Provide the [X, Y] coordinate of the cell's center where the given text is located.  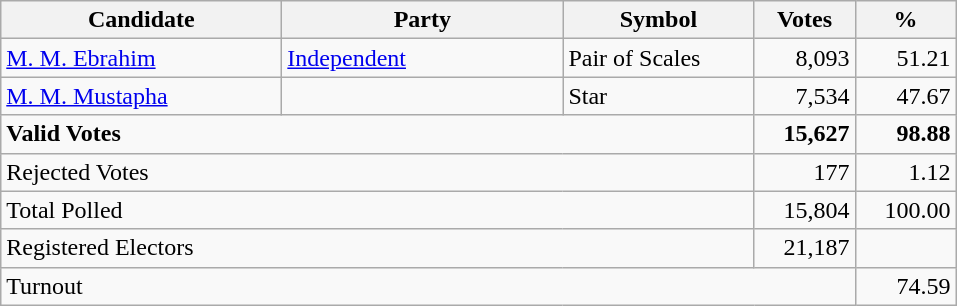
Star [658, 96]
% [906, 20]
51.21 [906, 58]
Registered Electors [378, 248]
Valid Votes [378, 134]
8,093 [804, 58]
74.59 [906, 286]
Votes [804, 20]
M. M. Mustapha [142, 96]
Total Polled [378, 210]
M. M. Ebrahim [142, 58]
15,627 [804, 134]
21,187 [804, 248]
Rejected Votes [378, 172]
7,534 [804, 96]
47.67 [906, 96]
Independent [422, 58]
177 [804, 172]
15,804 [804, 210]
Candidate [142, 20]
100.00 [906, 210]
Turnout [428, 286]
Pair of Scales [658, 58]
Symbol [658, 20]
98.88 [906, 134]
1.12 [906, 172]
Party [422, 20]
